From the cell containing the given text, extract its center point as [X, Y] coordinate. 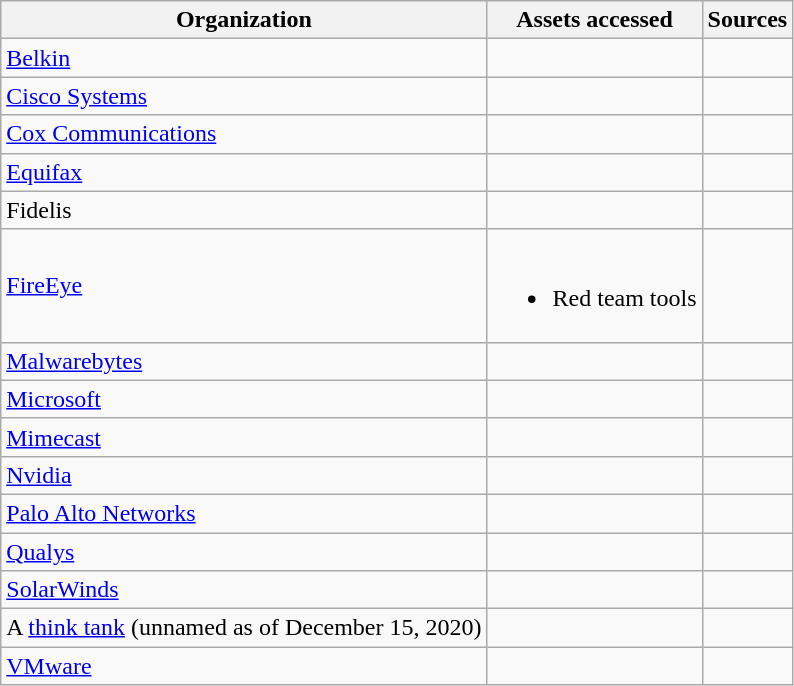
Microsoft [244, 399]
Fidelis [244, 210]
Cisco Systems [244, 96]
Red team tools [594, 286]
Nvidia [244, 475]
Malwarebytes [244, 361]
FireEye [244, 286]
Organization [244, 20]
Palo Alto Networks [244, 513]
Qualys [244, 551]
Equifax [244, 172]
Sources [748, 20]
A think tank (unnamed as of December 15, 2020) [244, 628]
Mimecast [244, 437]
Belkin [244, 58]
Cox Communications [244, 134]
Assets accessed [594, 20]
VMware [244, 666]
SolarWinds [244, 590]
